Pinpoint the cell where the given text exists, returning its [x, y] midpoint coordinate. 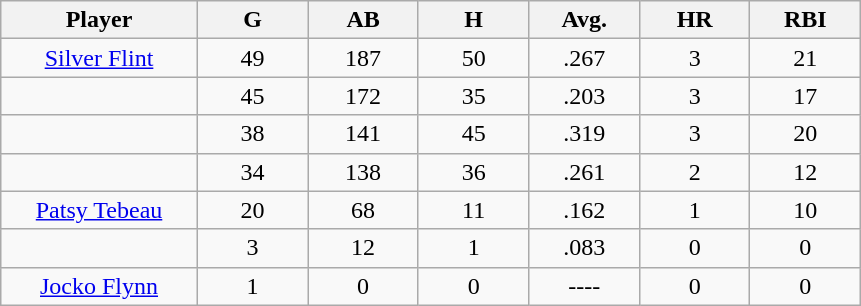
.261 [584, 172]
HR [694, 20]
17 [806, 96]
21 [806, 58]
Player [100, 20]
G [252, 20]
RBI [806, 20]
2 [694, 172]
.162 [584, 210]
.203 [584, 96]
Patsy Tebeau [100, 210]
.319 [584, 134]
AB [364, 20]
68 [364, 210]
Silver Flint [100, 58]
49 [252, 58]
50 [474, 58]
Jocko Flynn [100, 286]
H [474, 20]
38 [252, 134]
Avg. [584, 20]
36 [474, 172]
---- [584, 286]
35 [474, 96]
187 [364, 58]
138 [364, 172]
10 [806, 210]
11 [474, 210]
34 [252, 172]
172 [364, 96]
141 [364, 134]
.083 [584, 248]
.267 [584, 58]
